Output the (x, y) coordinate of the center of the cell containing the given text.  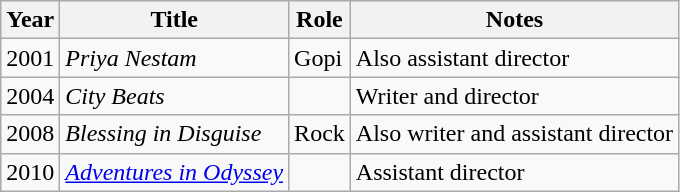
Gopi (320, 58)
Year (30, 20)
Also writer and assistant director (514, 134)
2008 (30, 134)
Adventures in Odyssey (174, 172)
Title (174, 20)
Role (320, 20)
Blessing in Disguise (174, 134)
City Beats (174, 96)
2004 (30, 96)
Notes (514, 20)
Also assistant director (514, 58)
Priya Nestam (174, 58)
Assistant director (514, 172)
Rock (320, 134)
Writer and director (514, 96)
2001 (30, 58)
2010 (30, 172)
